Identify which cell holds the provided text, then report its [x, y] central coordinate. 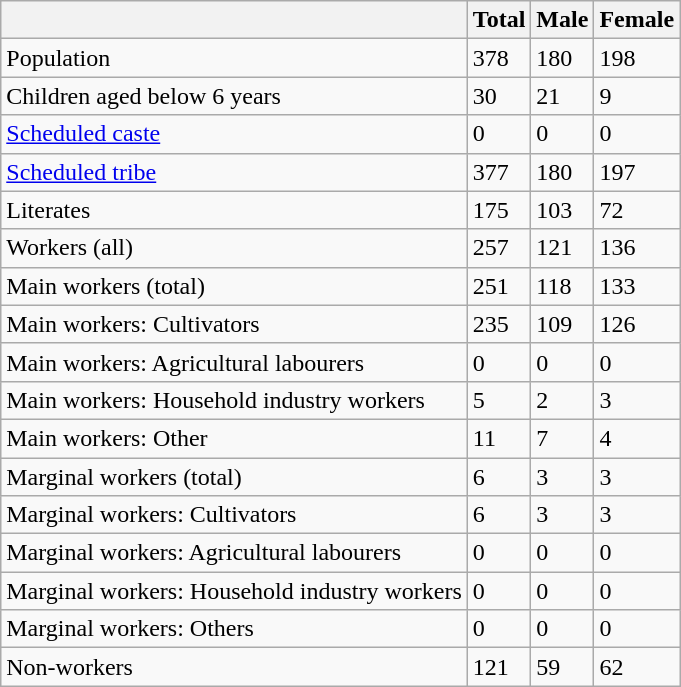
4 [637, 438]
7 [562, 438]
103 [562, 210]
Marginal workers: Cultivators [234, 515]
Total [499, 20]
Workers (all) [234, 248]
Scheduled tribe [234, 172]
175 [499, 210]
Population [234, 58]
Main workers: Other [234, 438]
Main workers: Cultivators [234, 324]
198 [637, 58]
Main workers: Agricultural labourers [234, 362]
Marginal workers: Others [234, 629]
Marginal workers (total) [234, 477]
126 [637, 324]
Marginal workers: Household industry workers [234, 591]
2 [562, 400]
Non-workers [234, 667]
Female [637, 20]
118 [562, 286]
Marginal workers: Agricultural labourers [234, 553]
62 [637, 667]
257 [499, 248]
11 [499, 438]
9 [637, 96]
133 [637, 286]
109 [562, 324]
Scheduled caste [234, 134]
Children aged below 6 years [234, 96]
Main workers (total) [234, 286]
235 [499, 324]
72 [637, 210]
5 [499, 400]
Male [562, 20]
197 [637, 172]
377 [499, 172]
30 [499, 96]
59 [562, 667]
251 [499, 286]
21 [562, 96]
378 [499, 58]
136 [637, 248]
Main workers: Household industry workers [234, 400]
Literates [234, 210]
